Determine the [x, y] coordinate at the center of the cell enclosing the given text.  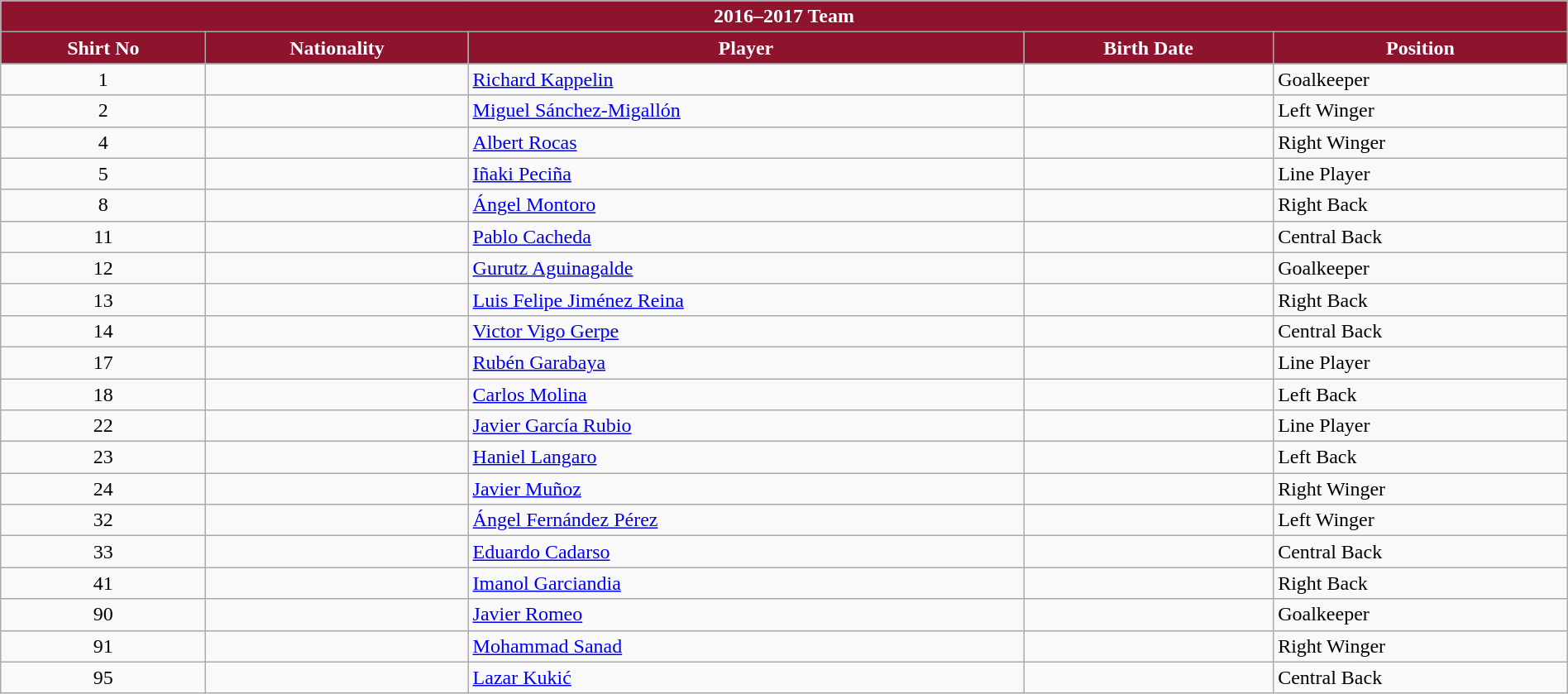
32 [103, 520]
Imanol Garciandia [746, 583]
8 [103, 205]
2016–2017 Team [784, 17]
Haniel Langaro [746, 457]
Carlos Molina [746, 395]
11 [103, 237]
95 [103, 677]
41 [103, 583]
33 [103, 552]
91 [103, 646]
12 [103, 268]
5 [103, 174]
4 [103, 142]
90 [103, 615]
18 [103, 395]
Miguel Sánchez-Migallón [746, 111]
Nationality [337, 48]
Rubén Garabaya [746, 362]
Birth Date [1149, 48]
Javier Romeo [746, 615]
22 [103, 426]
13 [103, 299]
Position [1421, 48]
Gurutz Aguinagalde [746, 268]
Player [746, 48]
Ángel Montoro [746, 205]
Lazar Kukić [746, 677]
24 [103, 489]
23 [103, 457]
Ángel Fernández Pérez [746, 520]
Javier Muñoz [746, 489]
Eduardo Cadarso [746, 552]
2 [103, 111]
Javier García Rubio [746, 426]
1 [103, 79]
Pablo Cacheda [746, 237]
Luis Felipe Jiménez Reina [746, 299]
Shirt No [103, 48]
14 [103, 331]
Iñaki Peciña [746, 174]
Victor Vigo Gerpe [746, 331]
17 [103, 362]
Albert Rocas [746, 142]
Mohammad Sanad [746, 646]
Richard Kappelin [746, 79]
